For the text-containing cell, return its midpoint in (X, Y) coordinate format. 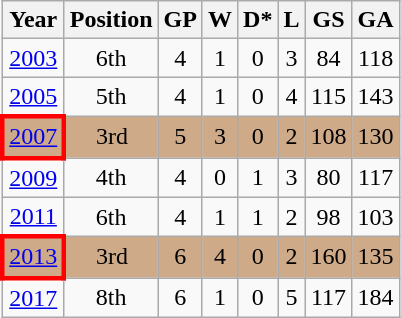
143 (376, 97)
130 (376, 136)
Year (33, 20)
2011 (33, 217)
115 (328, 97)
2013 (33, 258)
D* (258, 20)
103 (376, 217)
W (220, 20)
2003 (33, 58)
2007 (33, 136)
8th (111, 298)
L (292, 20)
2017 (33, 298)
4th (111, 178)
135 (376, 258)
GP (180, 20)
2009 (33, 178)
2005 (33, 97)
5th (111, 97)
118 (376, 58)
GS (328, 20)
98 (328, 217)
GA (376, 20)
160 (328, 258)
80 (328, 178)
184 (376, 298)
Position (111, 20)
108 (328, 136)
84 (328, 58)
